Provide the (X, Y) coordinate of the cell's center where the given text is located.  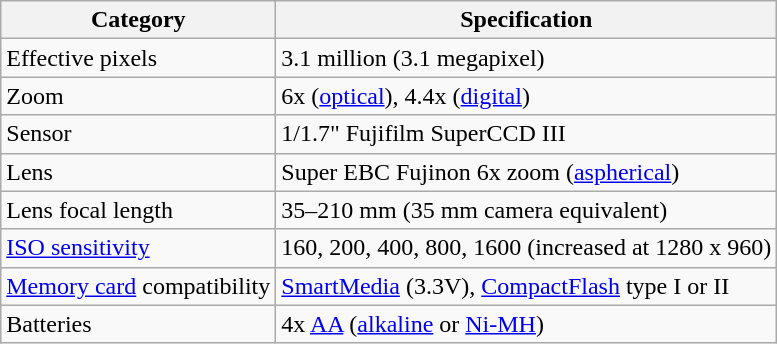
Sensor (138, 134)
Zoom (138, 96)
3.1 million (3.1 megapixel) (526, 58)
160, 200, 400, 800, 1600 (increased at 1280 x 960) (526, 248)
Batteries (138, 324)
Memory card compatibility (138, 286)
6x (optical), 4.4x (digital) (526, 96)
Super EBC Fujinon 6x zoom (aspherical) (526, 172)
4x AA (alkaline or Ni-MH) (526, 324)
Category (138, 20)
Specification (526, 20)
Effective pixels (138, 58)
35–210 mm (35 mm camera equivalent) (526, 210)
1/1.7" Fujifilm SuperCCD III (526, 134)
Lens (138, 172)
SmartMedia (3.3V), CompactFlash type I or II (526, 286)
Lens focal length (138, 210)
ISO sensitivity (138, 248)
